Return [X, Y] of the center of cell containing provided text 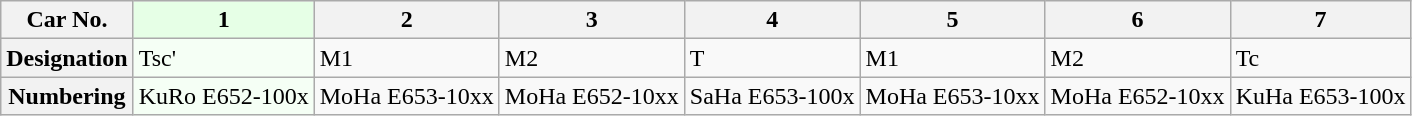
Car No. [67, 20]
SaHa E653-100x [772, 96]
KuHa E653-100x [1320, 96]
2 [406, 20]
7 [1320, 20]
Designation [67, 58]
Tsc' [224, 58]
5 [952, 20]
KuRo E652-100x [224, 96]
1 [224, 20]
Numbering [67, 96]
Tc [1320, 58]
4 [772, 20]
T [772, 58]
3 [592, 20]
6 [1138, 20]
